From the cell containing the given text, extract its center point as (X, Y) coordinate. 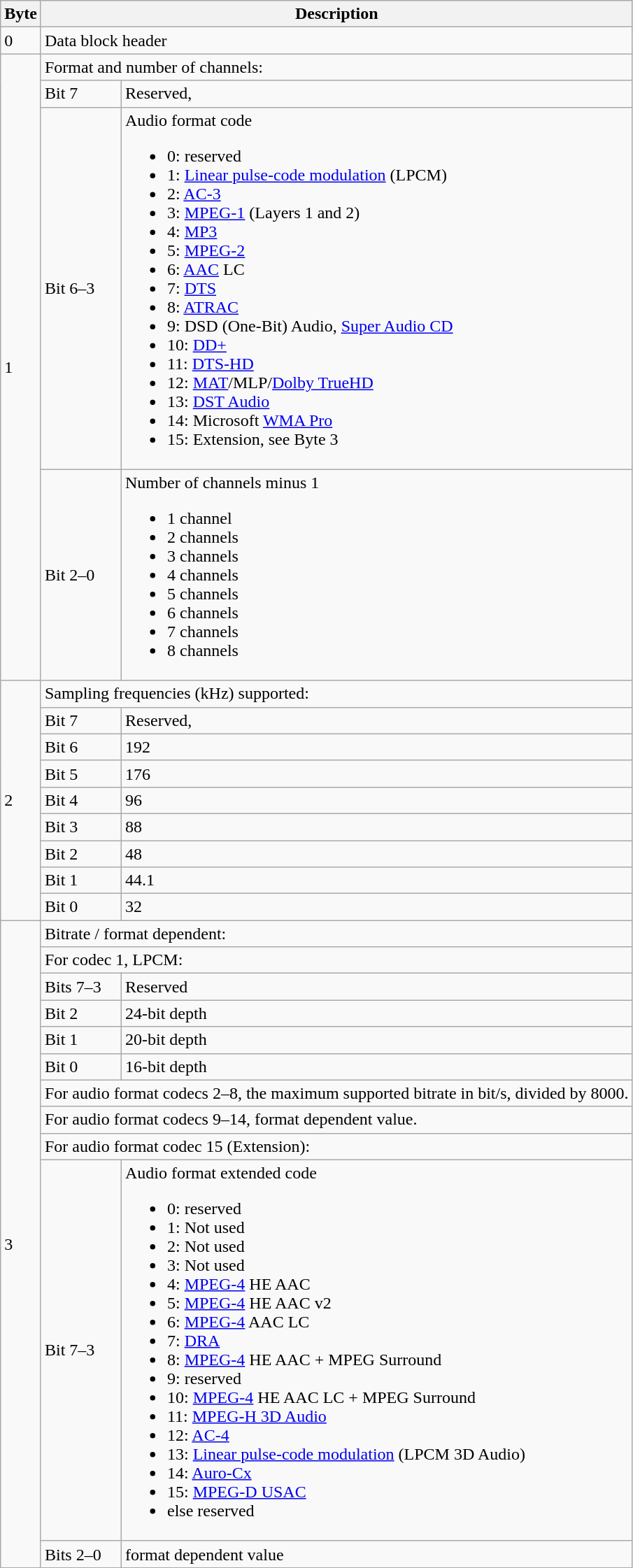
16-bit depth (376, 1067)
Bit 3 (81, 827)
Byte (21, 14)
Format and number of channels: (336, 67)
Sampling frequencies (kHz) supported: (336, 694)
192 (376, 747)
88 (376, 827)
Description (336, 14)
Bit 2–0 (81, 575)
2 (21, 800)
Bit 6 (81, 747)
176 (376, 774)
Bits 7–3 (81, 987)
0 (21, 41)
48 (376, 854)
44.1 (376, 881)
3 (21, 1244)
Bit 4 (81, 800)
24-bit depth (376, 1013)
Bit 7–3 (81, 1350)
For codec 1, LPCM: (336, 960)
For audio format codecs 2–8, the maximum supported bitrate in bit/s, divided by 8000. (336, 1093)
1 (21, 367)
Bit 6–3 (81, 288)
Bitrate / format dependent: (336, 934)
20-bit depth (376, 1040)
For audio format codecs 9–14, format dependent value. (336, 1120)
For audio format codec 15 (Extension): (336, 1146)
Number of channels minus 1 1 channel 2 channels 3 channels 4 channels 5 channels 6 channels 7 channels 8 channels (376, 575)
Bit 5 (81, 774)
96 (376, 800)
Bits 2–0 (81, 1554)
format dependent value (376, 1554)
32 (376, 907)
Data block header (336, 41)
Reserved (376, 987)
